Find where the given text appears and provide that cell's center as [X, Y] coordinate. 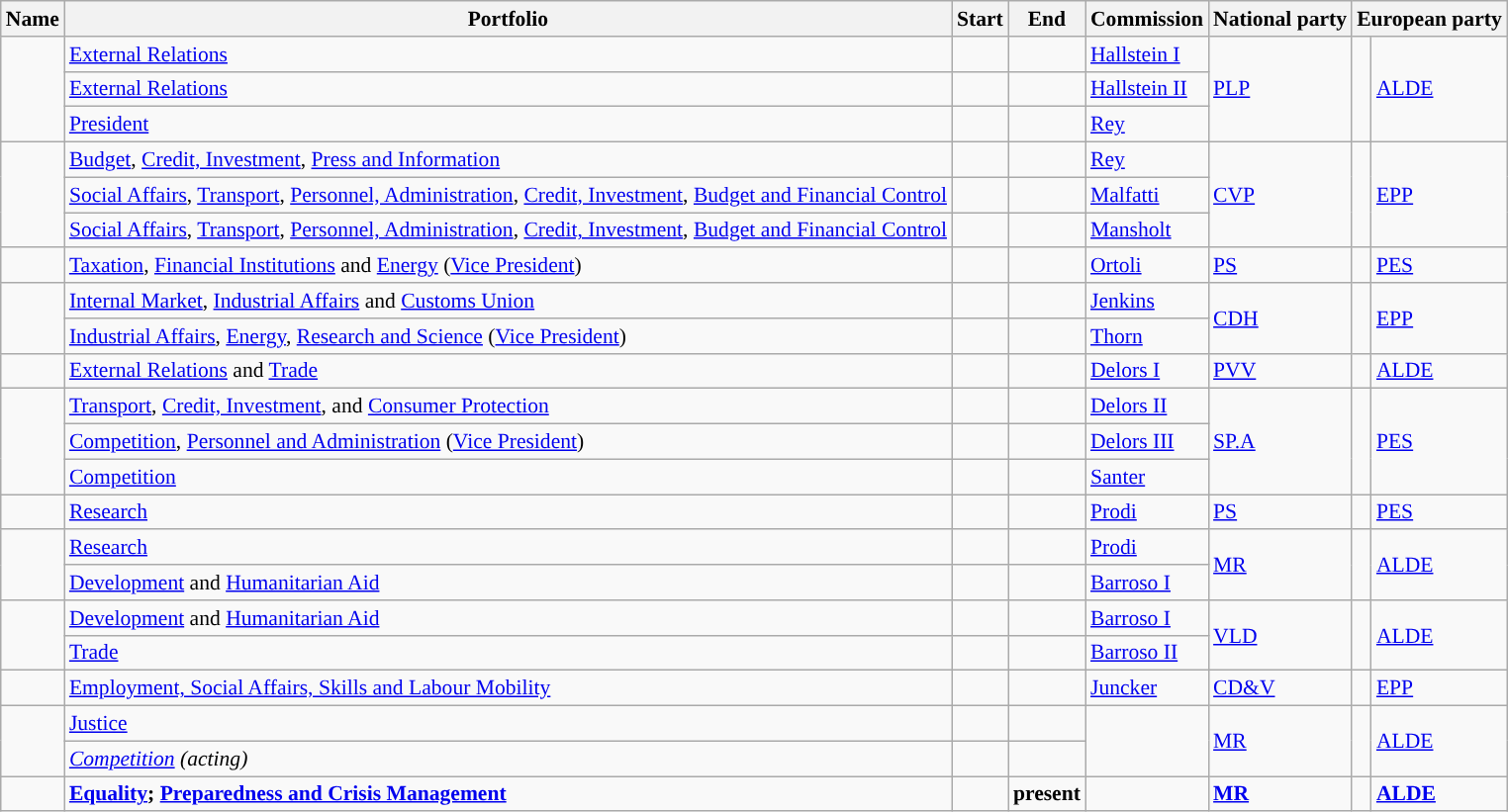
External Relations and Trade [509, 371]
Delors II [1147, 406]
Justice [509, 724]
Employment, Social Affairs, Skills and Labour Mobility [509, 688]
CD&V [1280, 688]
Malfatti [1147, 195]
Transport, Credit, Investment, and Consumer Protection [509, 406]
Internal Market, Industrial Affairs and Customs Union [509, 301]
Jenkins [1147, 301]
Portfolio [509, 19]
PVV [1280, 371]
Thorn [1147, 336]
Equality; Preparedness and Crisis Management [509, 794]
Mansholt [1147, 230]
PLP [1280, 89]
Santer [1147, 477]
Juncker [1147, 688]
Ortoli [1147, 266]
President [509, 125]
VLD [1280, 635]
Competition [509, 477]
CVP [1280, 196]
SP.A [1280, 441]
Competition (acting) [509, 759]
Competition, Personnel and Administration (Vice President) [509, 442]
Taxation, Financial Institutions and Energy (Vice President) [509, 266]
Barroso II [1147, 653]
CDH [1280, 318]
present [1047, 794]
Hallstein I [1147, 54]
Delors I [1147, 371]
Budget, Credit, Investment, Press and Information [509, 160]
Industrial Affairs, Energy, Research and Science (Vice President) [509, 336]
Delors III [1147, 442]
National party [1280, 19]
Hallstein II [1147, 89]
Commission [1147, 19]
European party [1429, 19]
Name [33, 19]
Trade [509, 653]
End [1047, 19]
Start [980, 19]
